Scan for the cell matching the given text and deliver its (X, Y) coordinate at center. 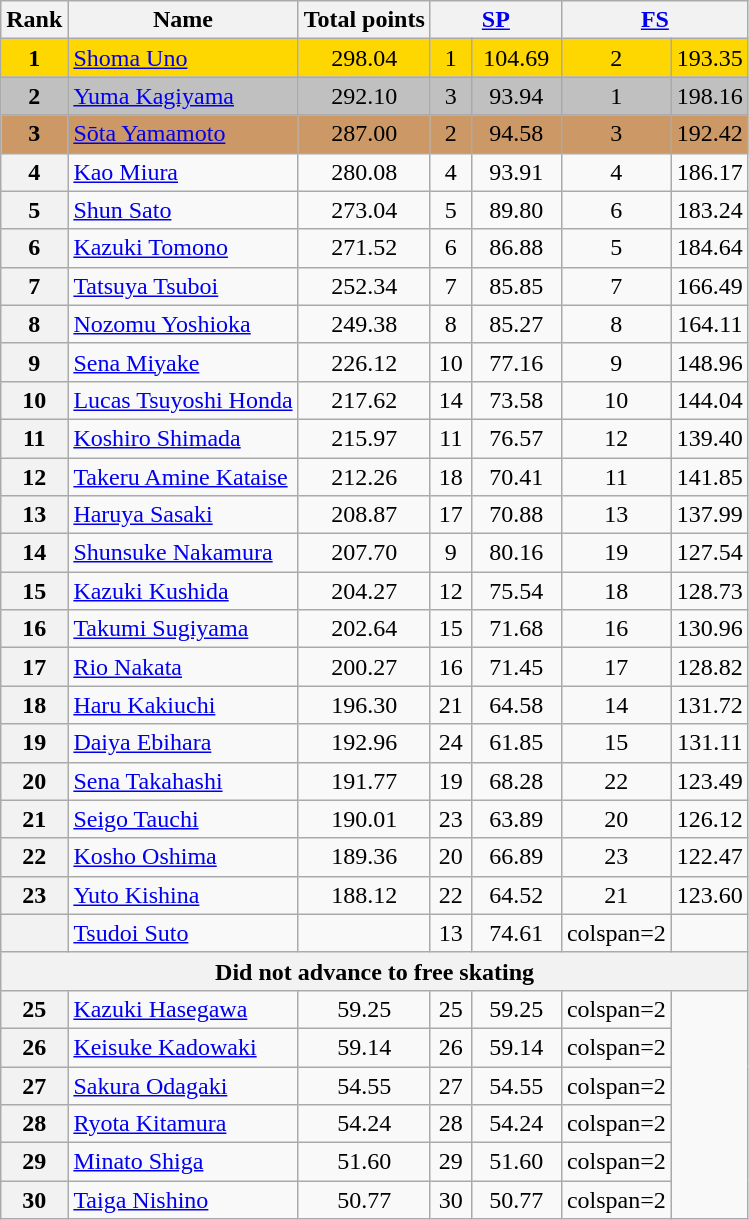
Haruya Sasaki (183, 515)
Total points (364, 20)
123.60 (710, 895)
70.88 (516, 515)
271.52 (364, 248)
89.80 (516, 210)
61.85 (516, 743)
Kosho Oshima (183, 857)
64.58 (516, 705)
Sōta Yamamoto (183, 134)
192.42 (710, 134)
Keisuke Kadowaki (183, 1047)
200.27 (364, 667)
131.11 (710, 743)
280.08 (364, 172)
Shoma Uno (183, 58)
74.61 (516, 933)
94.58 (516, 134)
141.85 (710, 477)
208.87 (364, 515)
77.16 (516, 362)
126.12 (710, 819)
188.12 (364, 895)
93.91 (516, 172)
71.68 (516, 629)
287.00 (364, 134)
198.16 (710, 96)
273.04 (364, 210)
Koshiro Shimada (183, 438)
212.26 (364, 477)
Tsudoi Suto (183, 933)
130.96 (710, 629)
Shun Sato (183, 210)
298.04 (364, 58)
Nozomu Yoshioka (183, 324)
184.64 (710, 248)
FS (654, 20)
Tatsuya Tsuboi (183, 286)
104.69 (516, 58)
215.97 (364, 438)
Haru Kakiuchi (183, 705)
191.77 (364, 781)
122.47 (710, 857)
193.35 (710, 58)
137.99 (710, 515)
186.17 (710, 172)
Sakura Odagaki (183, 1085)
75.54 (516, 591)
Yuto Kishina (183, 895)
131.72 (710, 705)
128.73 (710, 591)
226.12 (364, 362)
64.52 (516, 895)
80.16 (516, 553)
139.40 (710, 438)
Sena Miyake (183, 362)
Lucas Tsuyoshi Honda (183, 400)
292.10 (364, 96)
127.54 (710, 553)
85.27 (516, 324)
Kazuki Tomono (183, 248)
183.24 (710, 210)
Taiga Nishino (183, 1200)
93.94 (516, 96)
148.96 (710, 362)
144.04 (710, 400)
217.62 (364, 400)
Seigo Tauchi (183, 819)
Rank (34, 20)
71.45 (516, 667)
Rio Nakata (183, 667)
128.82 (710, 667)
70.41 (516, 477)
76.57 (516, 438)
Kazuki Kushida (183, 591)
249.38 (364, 324)
86.88 (516, 248)
68.28 (516, 781)
85.85 (516, 286)
189.36 (364, 857)
Sena Takahashi (183, 781)
164.11 (710, 324)
192.96 (364, 743)
Minato Shiga (183, 1162)
Shunsuke Nakamura (183, 553)
202.64 (364, 629)
Takeru Amine Kataise (183, 477)
Kao Miura (183, 172)
63.89 (516, 819)
Takumi Sugiyama (183, 629)
207.70 (364, 553)
190.01 (364, 819)
252.34 (364, 286)
123.49 (710, 781)
Did not advance to free skating (375, 971)
196.30 (364, 705)
Kazuki Hasegawa (183, 1009)
SP (496, 20)
Daiya Ebihara (183, 743)
24 (450, 743)
166.49 (710, 286)
Yuma Kagiyama (183, 96)
66.89 (516, 857)
Name (183, 20)
Ryota Kitamura (183, 1124)
204.27 (364, 591)
73.58 (516, 400)
